Identify which cell holds the provided text, then report its [x, y] central coordinate. 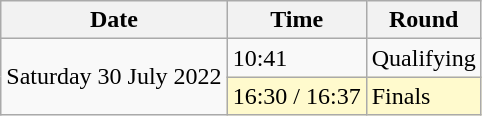
Finals [424, 96]
Saturday 30 July 2022 [114, 77]
Qualifying [424, 58]
16:30 / 16:37 [296, 96]
Time [296, 20]
Round [424, 20]
10:41 [296, 58]
Date [114, 20]
